For the text-containing cell, return its midpoint in [x, y] coordinate format. 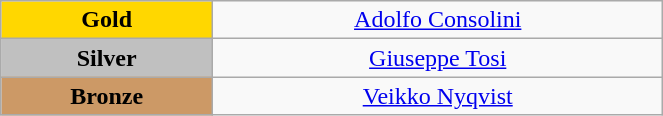
Giuseppe Tosi [438, 58]
Veikko Nyqvist [438, 96]
Bronze [107, 96]
Gold [107, 20]
Silver [107, 58]
Adolfo Consolini [438, 20]
